Return (x, y) of the center of cell containing provided text 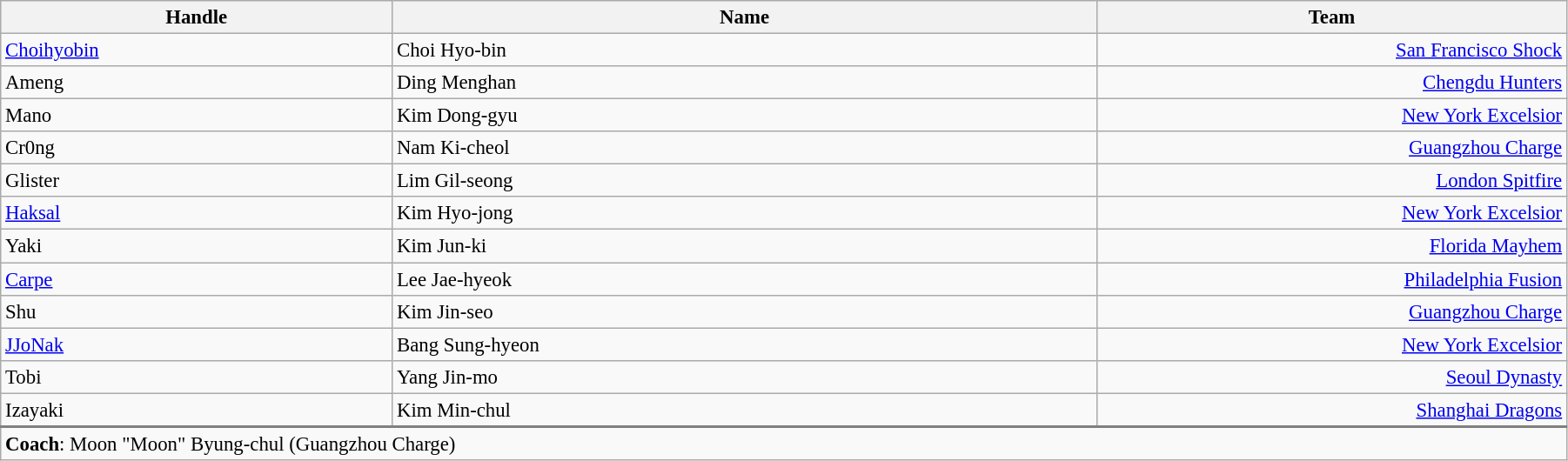
Chengdu Hunters (1332, 83)
Cr0ng (197, 148)
Carpe (197, 279)
Lee Jae-hyeok (745, 279)
Shu (197, 311)
Kim Jun-ki (745, 246)
San Francisco Shock (1332, 50)
Choi Hyo-bin (745, 50)
Yaki (197, 246)
Tobi (197, 377)
Name (745, 17)
Kim Dong-gyu (745, 116)
Kim Jin-seo (745, 311)
Philadelphia Fusion (1332, 279)
Coach: Moon "Moon" Byung-chul (Guangzhou Charge) (784, 443)
JJoNak (197, 344)
Handle (197, 17)
Izayaki (197, 410)
London Spitfire (1332, 181)
Choihyobin (197, 50)
Florida Mayhem (1332, 246)
Shanghai Dragons (1332, 410)
Glister (197, 181)
Yang Jin-mo (745, 377)
Team (1332, 17)
Bang Sung-hyeon (745, 344)
Kim Hyo-jong (745, 213)
Lim Gil-seong (745, 181)
Haksal (197, 213)
Mano (197, 116)
Seoul Dynasty (1332, 377)
Ding Menghan (745, 83)
Nam Ki-cheol (745, 148)
Kim Min-chul (745, 410)
Ameng (197, 83)
